From the cell containing the given text, extract its center point as [x, y] coordinate. 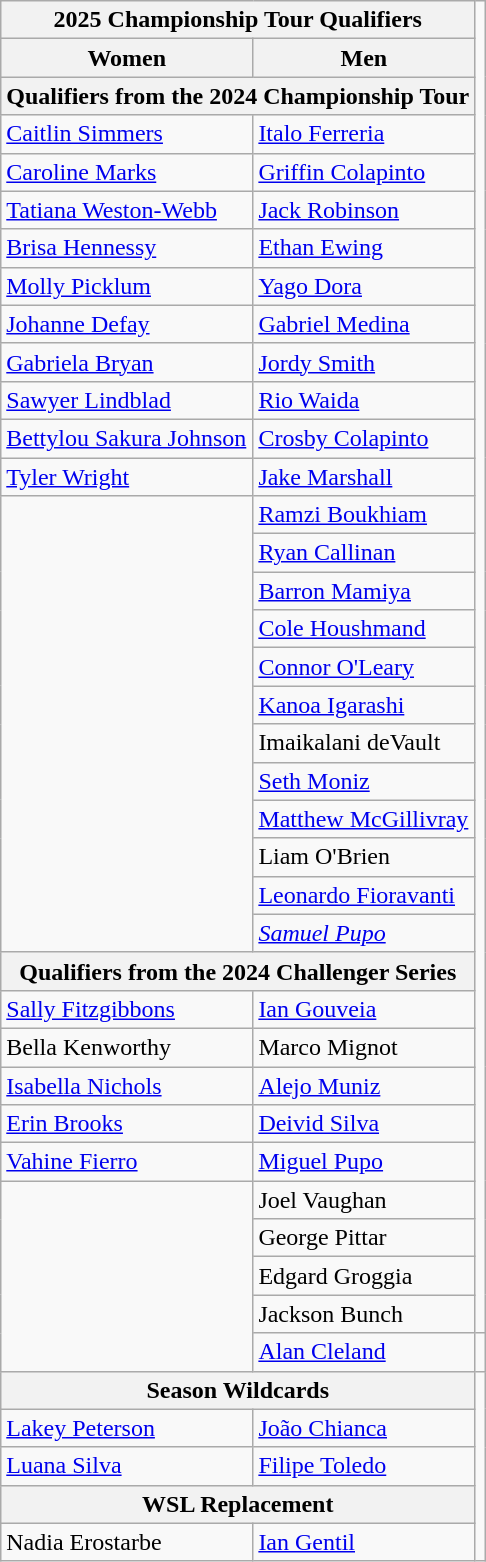
Nadia Erostarbe [127, 1542]
Alan Cleland [364, 1352]
Bella Kenworthy [127, 1047]
Tatiana Weston-Webb [127, 210]
Italo Ferreria [364, 134]
Alejo Muniz [364, 1085]
Marco Mignot [364, 1047]
Brisa Hennessy [127, 248]
Ian Gentil [364, 1542]
Jack Robinson [364, 210]
Filipe Toledo [364, 1466]
Griffin Colapinto [364, 172]
Liam O'Brien [364, 857]
Rio Waida [364, 400]
Women [127, 58]
Kanoa Igarashi [364, 705]
Lakey Peterson [127, 1428]
WSL Replacement [238, 1504]
Sawyer Lindblad [127, 400]
Jake Marshall [364, 477]
Luana Silva [127, 1466]
Ian Gouveia [364, 1009]
Leonardo Fioravanti [364, 895]
George Pittar [364, 1238]
Seth Moniz [364, 781]
Cole Houshmand [364, 629]
Ramzi Boukhiam [364, 515]
Caroline Marks [127, 172]
Qualifiers from the 2024 Challenger Series [238, 971]
Edgard Groggia [364, 1276]
Johanne Defay [127, 324]
Isabella Nichols [127, 1085]
Molly Picklum [127, 286]
Connor O'Leary [364, 667]
Men [364, 58]
Jordy Smith [364, 362]
Tyler Wright [127, 477]
Crosby Colapinto [364, 438]
Gabriela Bryan [127, 362]
Qualifiers from the 2024 Championship Tour [238, 96]
Samuel Pupo [364, 933]
Imaikalani deVault [364, 743]
Yago Dora [364, 286]
João Chianca [364, 1428]
Ryan Callinan [364, 553]
Joel Vaughan [364, 1200]
Erin Brooks [127, 1124]
Sally Fitzgibbons [127, 1009]
Ethan Ewing [364, 248]
Season Wildcards [238, 1390]
Miguel Pupo [364, 1162]
Matthew McGillivray [364, 819]
Vahine Fierro [127, 1162]
Barron Mamiya [364, 591]
2025 Championship Tour Qualifiers [238, 20]
Bettylou Sakura Johnson [127, 438]
Gabriel Medina [364, 324]
Deivid Silva [364, 1124]
Caitlin Simmers [127, 134]
Jackson Bunch [364, 1314]
